Provide the [x, y] coordinate of the cell's center where the given text is located.  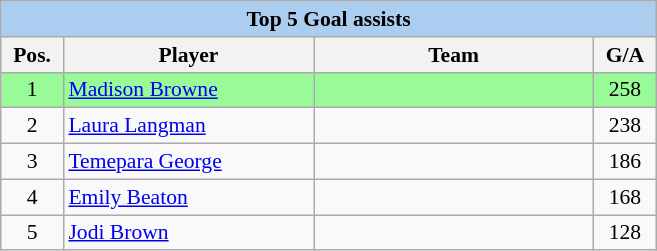
Emily Beaton [188, 197]
168 [626, 197]
Top 5 Goal assists [329, 19]
238 [626, 126]
Laura Langman [188, 126]
G/A [626, 55]
1 [32, 90]
128 [626, 233]
Pos. [32, 55]
4 [32, 197]
3 [32, 162]
5 [32, 233]
Player [188, 55]
2 [32, 126]
Jodi Brown [188, 233]
186 [626, 162]
Temepara George [188, 162]
Madison Browne [188, 90]
258 [626, 90]
Team [454, 55]
